Locate the cell with the specified text and output its [x, y] center coordinate. 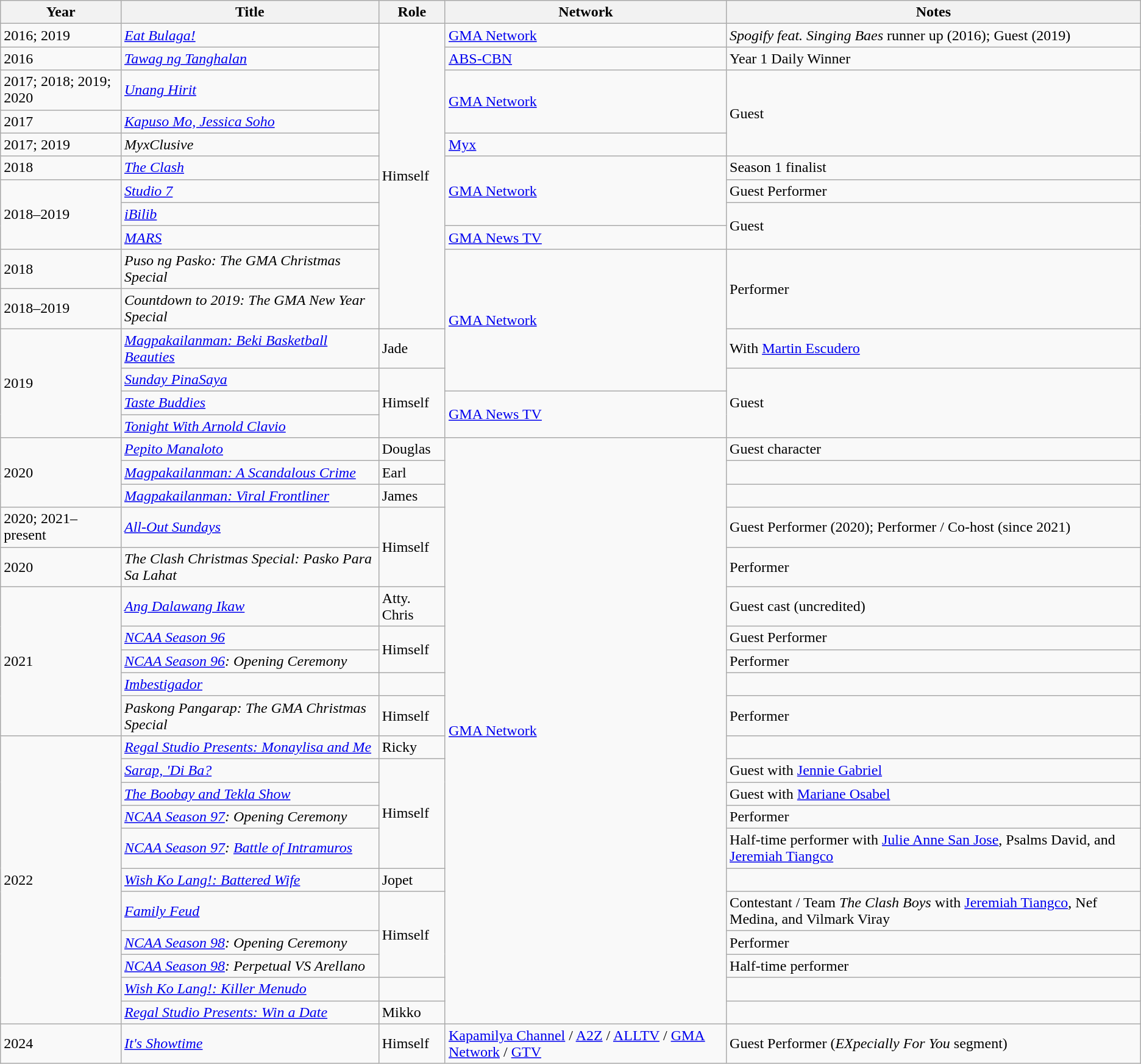
Jopet [412, 880]
Half-time performer [934, 966]
2017 [61, 121]
Countdown to 2019: The GMA New Year Special [250, 309]
2019 [61, 383]
Magpakailanman: A Scandalous Crime [250, 473]
Guest Performer (EXpecially For You segment) [934, 1044]
2016 [61, 59]
iBilib [250, 214]
Sunday PinaSaya [250, 380]
James [412, 496]
It's Showtime [250, 1044]
Sarap, 'Di Ba? [250, 770]
NCAA Season 98: Opening Ceremony [250, 943]
2021 [61, 661]
Mikko [412, 1012]
ABS-CBN [585, 59]
Tawag ng Tanghalan [250, 59]
Ricky [412, 747]
Season 1 finalist [934, 168]
Half-time performer with Julie Anne San Jose, Psalms David, and Jeremiah Tiangco [934, 849]
Pepito Manaloto [250, 449]
Studio 7 [250, 191]
Puso ng Pasko: The GMA Christmas Special [250, 268]
Network [585, 12]
2017; 2018; 2019; 2020 [61, 90]
Guest with Jennie Gabriel [934, 770]
Taste Buddies [250, 403]
Ang Dalawang Ikaw [250, 606]
Spogify feat. Singing Baes runner up (2016); Guest (2019) [934, 35]
Kapamilya Channel / A2Z / ALLTV / GMA Network / GTV [585, 1044]
NCAA Season 97: Battle of Intramuros [250, 849]
Kapuso Mo, Jessica Soho [250, 121]
Role [412, 12]
2020; 2021–present [61, 527]
Family Feud [250, 911]
MARS [250, 237]
Earl [412, 473]
Guest cast (uncredited) [934, 606]
2017; 2019 [61, 145]
Notes [934, 12]
Title [250, 12]
Magpakailanman: Beki Basketball Beauties [250, 348]
2016; 2019 [61, 35]
NCAA Season 98: Perpetual VS Arellano [250, 966]
Contestant / Team The Clash Boys with Jeremiah Tiangco, Nef Medina, and Vilmark Viray [934, 911]
Guest character [934, 449]
Imbestigador [250, 684]
2024 [61, 1044]
Myx [585, 145]
NCAA Season 97: Opening Ceremony [250, 817]
2022 [61, 879]
Regal Studio Presents: Win a Date [250, 1012]
Wish Ko Lang!: Killer Menudo [250, 989]
The Clash [250, 168]
The Boobay and Tekla Show [250, 793]
Year 1 Daily Winner [934, 59]
Guest Performer (2020); Performer / Co-host (since 2021) [934, 527]
Eat Bulaga! [250, 35]
Unang Hirit [250, 90]
Tonight With Arnold Clavio [250, 426]
The Clash Christmas Special: Pasko Para Sa Lahat [250, 567]
Regal Studio Presents: Monaylisa and Me [250, 747]
Jade [412, 348]
NCAA Season 96: Opening Ceremony [250, 661]
Paskong Pangarap: The GMA Christmas Special [250, 716]
Douglas [412, 449]
All-Out Sundays [250, 527]
Atty. Chris [412, 606]
NCAA Season 96 [250, 638]
Wish Ko Lang!: Battered Wife [250, 880]
Magpakailanman: Viral Frontliner [250, 496]
Year [61, 12]
MyxClusive [250, 145]
With Martin Escudero [934, 348]
Guest with Mariane Osabel [934, 793]
